Scan for the cell matching the given text and deliver its (X, Y) coordinate at center. 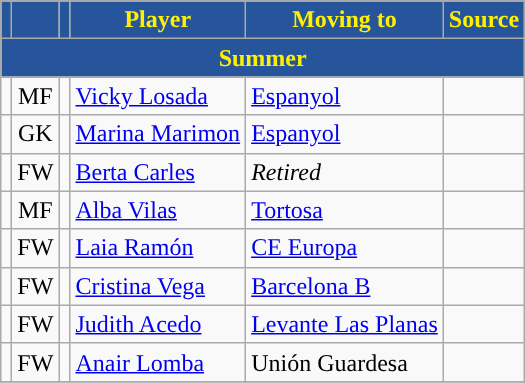
Laia Ramón (158, 248)
Unión Guardesa (345, 362)
Moving to (345, 20)
Berta Carles (158, 172)
Source (484, 20)
Anair Lomba (158, 362)
Tortosa (345, 210)
Retired (345, 172)
Levante Las Planas (345, 324)
Player (158, 20)
Judith Acedo (158, 324)
Summer (263, 58)
Cristina Vega (158, 286)
CE Europa (345, 248)
GK (36, 134)
Barcelona B (345, 286)
Alba Vilas (158, 210)
Marina Marimon (158, 134)
Vicky Losada (158, 96)
